Extract the (X, Y) coordinate from the center of the cell holding the provided text.  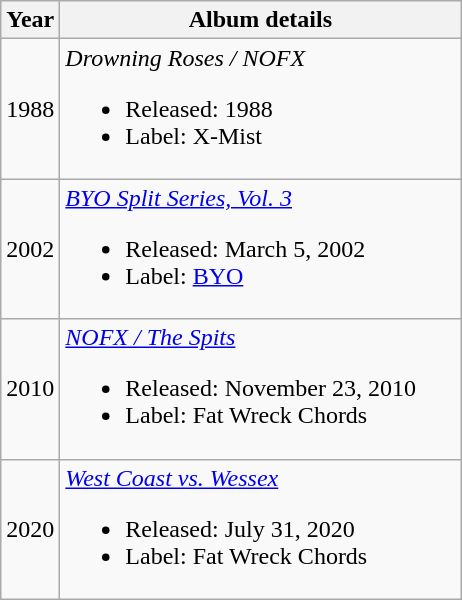
NOFX / The SpitsReleased: November 23, 2010Label: Fat Wreck Chords (260, 389)
2002 (30, 249)
West Coast vs. WessexReleased: July 31, 2020Label: Fat Wreck Chords (260, 529)
BYO Split Series, Vol. 3Released: March 5, 2002Label: BYO (260, 249)
2020 (30, 529)
Album details (260, 20)
Year (30, 20)
1988 (30, 109)
Drowning Roses / NOFXReleased: 1988Label: X-Mist (260, 109)
2010 (30, 389)
